Output the [x, y] coordinate of the center of the cell containing the given text.  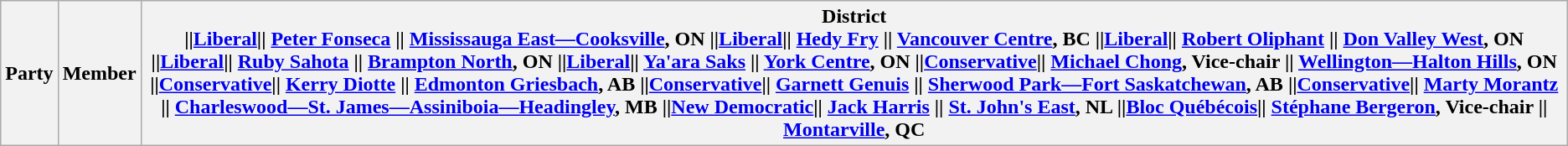
Member [99, 74]
Party [29, 74]
